Extract the [x, y] coordinate from the center of the cell holding the provided text.  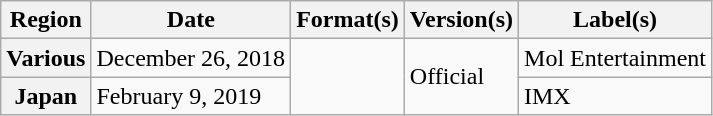
Region [46, 20]
Mol Entertainment [616, 58]
December 26, 2018 [191, 58]
Version(s) [461, 20]
February 9, 2019 [191, 96]
Various [46, 58]
Format(s) [348, 20]
Japan [46, 96]
Date [191, 20]
Label(s) [616, 20]
IMX [616, 96]
Official [461, 77]
